Search for the cell housing the specified text and yield its (x, y) center coordinate. 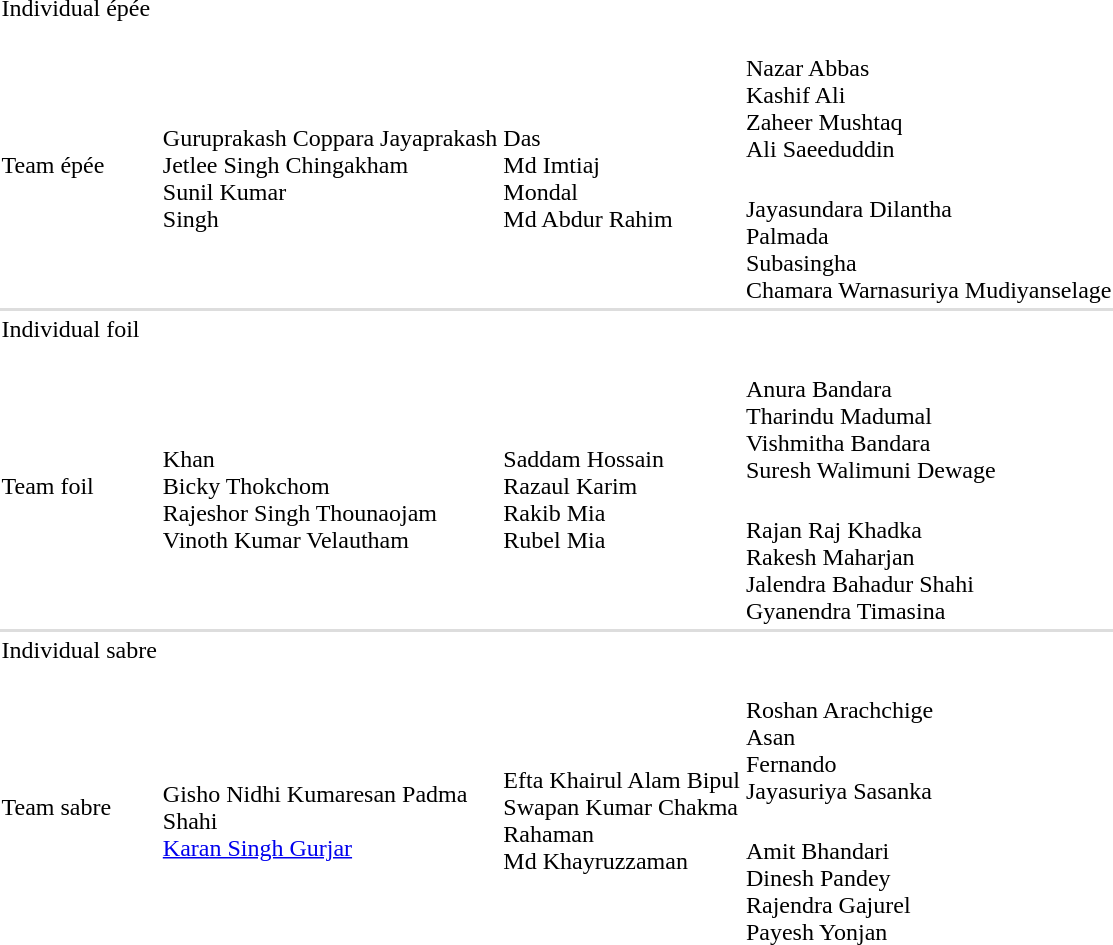
Guruprakash Coppara JayaprakashJetlee Singh ChingakhamSunil KumarSingh (330, 166)
Nazar AbbasKashif AliZaheer MushtaqAli Saeeduddin (928, 95)
DasMd ImtiajMondalMd Abdur Rahim (622, 166)
Individual foil (79, 329)
Roshan ArachchigeAsanFernandoJayasuriya Sasanka (928, 737)
Saddam HossainRazaul KarimRakib MiaRubel Mia (622, 486)
KhanBicky ThokchomRajeshor Singh ThounaojamVinoth Kumar Velautham (330, 486)
Rajan Raj KhadkaRakesh MaharjanJalendra Bahadur ShahiGyanendra Timasina (928, 557)
Team foil (79, 486)
Team épée (79, 166)
Jayasundara DilanthaPalmadaSubasinghaChamara Warnasuriya Mudiyanselage (928, 236)
Anura BandaraTharindu MadumalVishmitha BandaraSuresh Walimuni Dewage (928, 416)
Individual sabre (79, 650)
